Pinpoint the cell where the given text exists, returning its (x, y) midpoint coordinate. 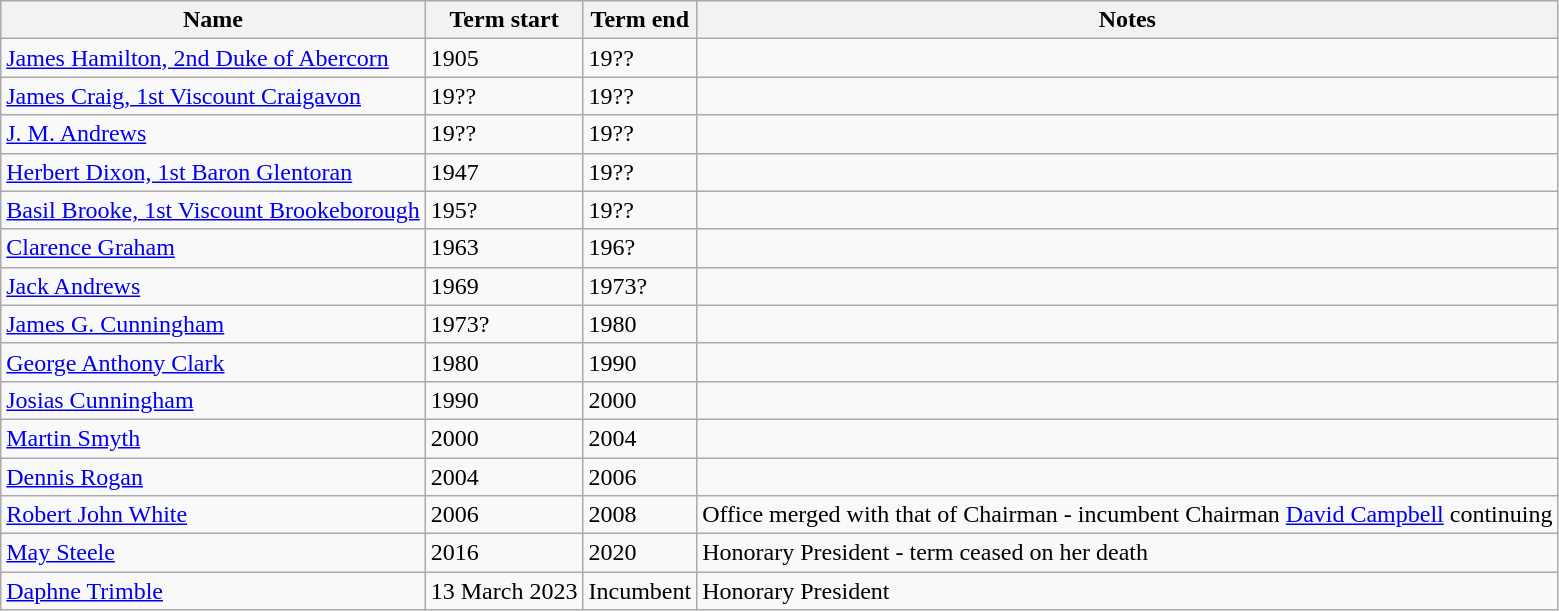
Herbert Dixon, 1st Baron Glentoran (213, 172)
2008 (640, 515)
13 March 2023 (504, 591)
George Anthony Clark (213, 362)
Office merged with that of Chairman - incumbent Chairman David Campbell continuing (1128, 515)
196? (640, 248)
1905 (504, 58)
Notes (1128, 20)
James Hamilton, 2nd Duke of Abercorn (213, 58)
Honorary President - term ceased on her death (1128, 553)
1963 (504, 248)
1969 (504, 286)
Josias Cunningham (213, 400)
Incumbent (640, 591)
Clarence Graham (213, 248)
Name (213, 20)
May Steele (213, 553)
2016 (504, 553)
Term end (640, 20)
195? (504, 210)
Jack Andrews (213, 286)
Robert John White (213, 515)
Term start (504, 20)
Daphne Trimble (213, 591)
Honorary President (1128, 591)
James G. Cunningham (213, 324)
Dennis Rogan (213, 477)
Basil Brooke, 1st Viscount Brookeborough (213, 210)
Martin Smyth (213, 438)
James Craig, 1st Viscount Craigavon (213, 96)
1947 (504, 172)
2020 (640, 553)
J. M. Andrews (213, 134)
